Output the (x, y) coordinate of the center of the cell containing the given text.  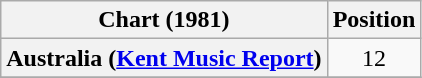
Australia (Kent Music Report) (164, 58)
Position (374, 20)
Chart (1981) (164, 20)
12 (374, 58)
